Pinpoint the cell where the given text exists, returning its [x, y] midpoint coordinate. 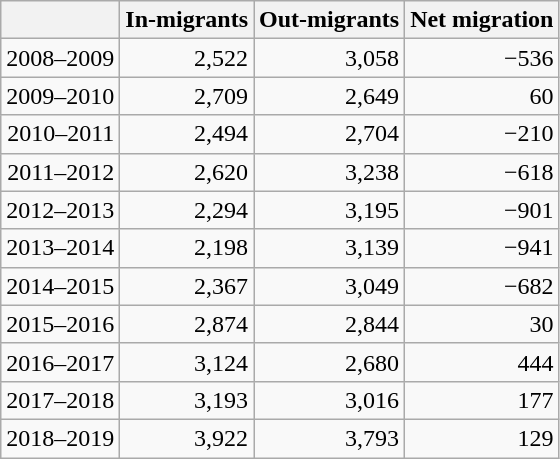
3,193 [187, 400]
2011–2012 [60, 172]
2016–2017 [60, 362]
2,704 [330, 134]
2013–2014 [60, 248]
2010–2011 [60, 134]
3,793 [330, 438]
−682 [482, 286]
2,649 [330, 96]
−901 [482, 210]
2,198 [187, 248]
−210 [482, 134]
3,124 [187, 362]
2,620 [187, 172]
3,922 [187, 438]
3,139 [330, 248]
3,049 [330, 286]
3,058 [330, 58]
3,238 [330, 172]
2,367 [187, 286]
2018–2019 [60, 438]
Out-migrants [330, 20]
2,709 [187, 96]
In-migrants [187, 20]
2,494 [187, 134]
2015–2016 [60, 324]
3,016 [330, 400]
2,874 [187, 324]
2,680 [330, 362]
2009–2010 [60, 96]
129 [482, 438]
−941 [482, 248]
2,522 [187, 58]
2012–2013 [60, 210]
2,294 [187, 210]
60 [482, 96]
2014–2015 [60, 286]
444 [482, 362]
2008–2009 [60, 58]
177 [482, 400]
Net migration [482, 20]
2,844 [330, 324]
3,195 [330, 210]
30 [482, 324]
2017–2018 [60, 400]
−536 [482, 58]
−618 [482, 172]
